Detect which cell encompasses the target text, then output its (X, Y) center coordinate. 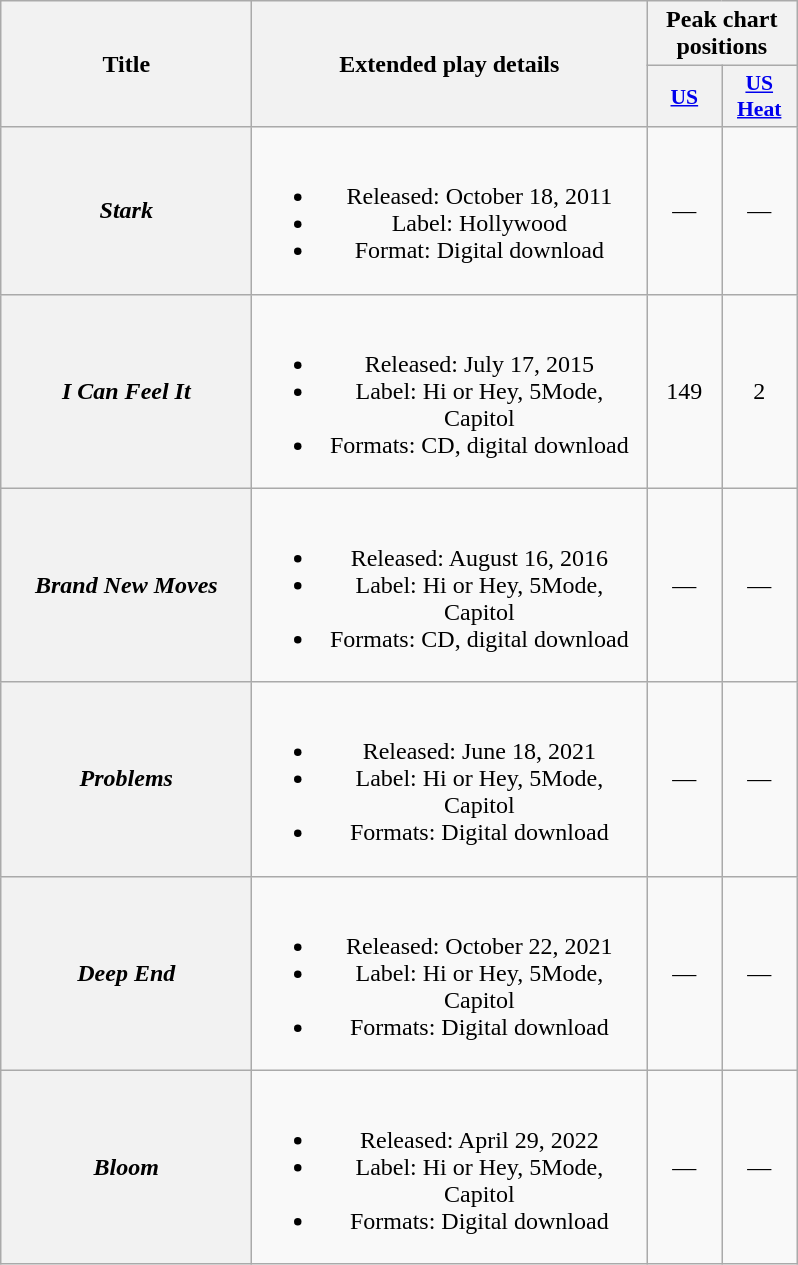
US Heat (760, 96)
Deep End (126, 973)
Extended play details (450, 64)
Problems (126, 779)
Brand New Moves (126, 585)
Released: October 22, 2021Label: Hi or Hey, 5Mode, CapitolFormats: Digital download (450, 973)
Title (126, 64)
I Can Feel It (126, 391)
Peak chart positions (722, 34)
2 (760, 391)
Released: April 29, 2022Label: Hi or Hey, 5Mode, CapitolFormats: Digital download (450, 1167)
Released: October 18, 2011Label: HollywoodFormat: Digital download (450, 210)
US (684, 96)
Stark (126, 210)
149 (684, 391)
Released: June 18, 2021Label: Hi or Hey, 5Mode, CapitolFormats: Digital download (450, 779)
Released: August 16, 2016Label: Hi or Hey, 5Mode, CapitolFormats: CD, digital download (450, 585)
Released: July 17, 2015Label: Hi or Hey, 5Mode, CapitolFormats: CD, digital download (450, 391)
Bloom (126, 1167)
